Determine the [X, Y] coordinate at the center of the cell enclosing the given text.  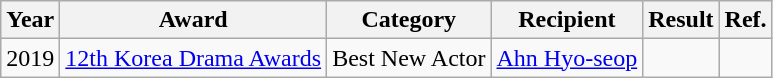
2019 [30, 58]
Category [409, 20]
Recipient [567, 20]
Ahn Hyo-seop [567, 58]
Year [30, 20]
Award [194, 20]
12th Korea Drama Awards [194, 58]
Ref. [746, 20]
Best New Actor [409, 58]
Result [681, 20]
